Determine the (X, Y) coordinate at the center of the cell enclosing the given text.  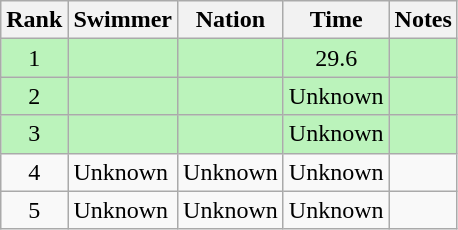
Notes (423, 20)
5 (34, 210)
4 (34, 172)
Rank (34, 20)
Swimmer (123, 20)
Time (336, 20)
1 (34, 58)
3 (34, 134)
2 (34, 96)
Nation (231, 20)
29.6 (336, 58)
